From the cell containing the given text, extract its center point as (x, y) coordinate. 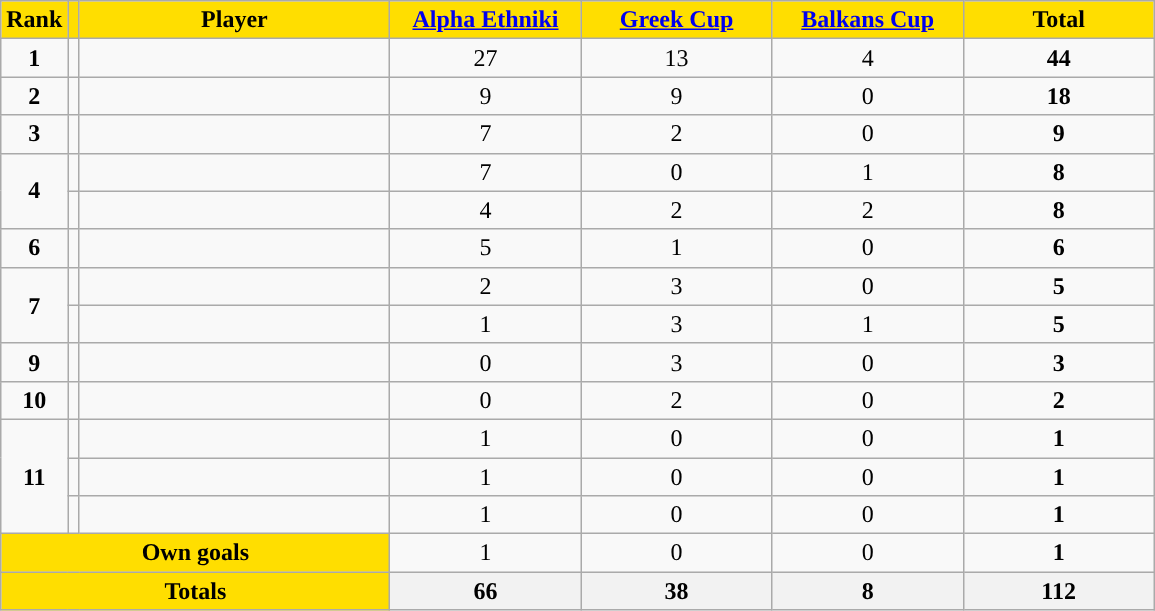
Balkans Cup (868, 20)
13 (676, 58)
66 (486, 591)
Alpha Ethniki (486, 20)
11 (34, 476)
112 (1058, 591)
Greek Cup (676, 20)
Rank (34, 20)
10 (34, 400)
Own goals (196, 553)
Player (234, 20)
38 (676, 591)
44 (1058, 58)
18 (1058, 96)
Total (1058, 20)
27 (486, 58)
Totals (196, 591)
